Locate the cell with the specified text and output its (X, Y) center coordinate. 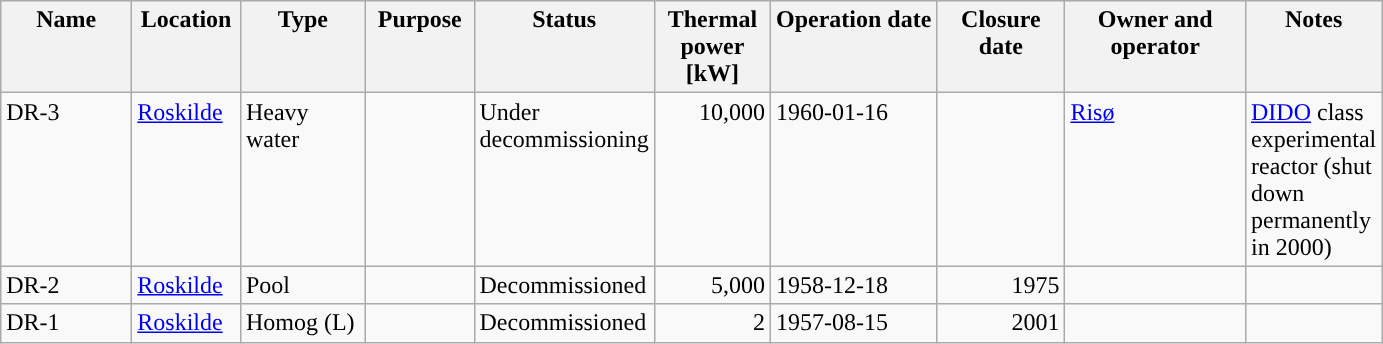
Location (186, 47)
Type (302, 47)
5,000 (712, 285)
Under decommissioning (564, 180)
Heavy water (302, 180)
Homog (L) (302, 323)
1958-12-18 (853, 285)
Status (564, 47)
2001 (1001, 323)
Thermal power [kW] (712, 47)
Notes (1313, 47)
1960-01-16 (853, 180)
DR-3 (66, 180)
2 (712, 323)
Name (66, 47)
Operation date (853, 47)
DIDO class experimental reactor (shut down permanently in 2000) (1313, 180)
10,000 (712, 180)
Owner and operator (1156, 47)
1975 (1001, 285)
Pool (302, 285)
DR-1 (66, 323)
Risø (1156, 180)
DR-2 (66, 285)
Closure date (1001, 47)
Purpose (420, 47)
1957-08-15 (853, 323)
